Provide the (X, Y) coordinate of the cell's center where the given text is located.  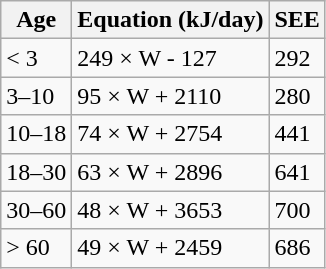
700 (297, 210)
Age (36, 20)
280 (297, 96)
63 × W + 2896 (170, 172)
249 × W - 127 (170, 58)
< 3 (36, 58)
74 × W + 2754 (170, 134)
95 × W + 2110 (170, 96)
SEE (297, 20)
441 (297, 134)
686 (297, 248)
292 (297, 58)
48 × W + 3653 (170, 210)
641 (297, 172)
10–18 (36, 134)
18–30 (36, 172)
> 60 (36, 248)
Equation (kJ/day) (170, 20)
30–60 (36, 210)
3–10 (36, 96)
49 × W + 2459 (170, 248)
